Provide the [X, Y] coordinate of the cell's center where the given text is located.  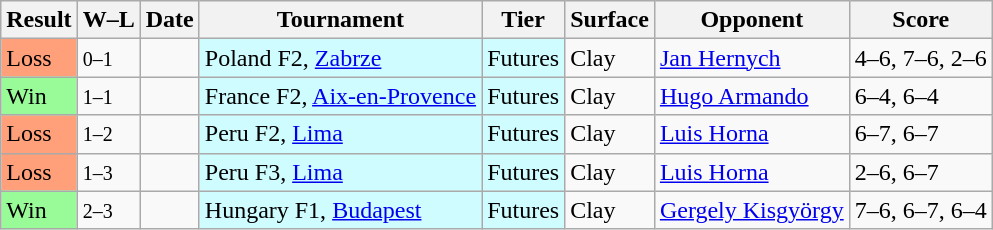
7–6, 6–7, 6–4 [920, 210]
Poland F2, Zabrze [340, 58]
6–4, 6–4 [920, 96]
6–7, 6–7 [920, 134]
Surface [610, 20]
2–3 [108, 210]
Gergely Kisgyörgy [752, 210]
4–6, 7–6, 2–6 [920, 58]
2–6, 6–7 [920, 172]
Peru F2, Lima [340, 134]
1–2 [108, 134]
Tier [524, 20]
Hugo Armando [752, 96]
W–L [108, 20]
0–1 [108, 58]
1–3 [108, 172]
1–1 [108, 96]
Opponent [752, 20]
Jan Hernych [752, 58]
Score [920, 20]
Hungary F1, Budapest [340, 210]
Peru F3, Lima [340, 172]
France F2, Aix-en-Provence [340, 96]
Date [170, 20]
Tournament [340, 20]
Result [39, 20]
